Detect which cell encompasses the target text, then output its [X, Y] center coordinate. 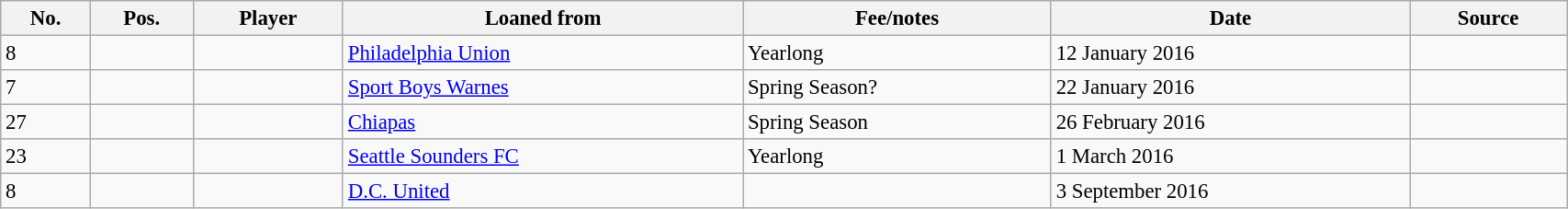
Source [1488, 18]
D.C. United [542, 192]
1 March 2016 [1230, 157]
Seattle Sounders FC [542, 157]
Sport Boys Warnes [542, 87]
Player [268, 18]
Spring Season? [897, 87]
Loaned from [542, 18]
22 January 2016 [1230, 87]
Chiapas [542, 122]
Date [1230, 18]
7 [46, 87]
27 [46, 122]
No. [46, 18]
3 September 2016 [1230, 192]
12 January 2016 [1230, 53]
Pos. [141, 18]
26 February 2016 [1230, 122]
Spring Season [897, 122]
Fee/notes [897, 18]
Philadelphia Union [542, 53]
23 [46, 157]
